Provide the [X, Y] coordinate of the cell's center where the given text is located.  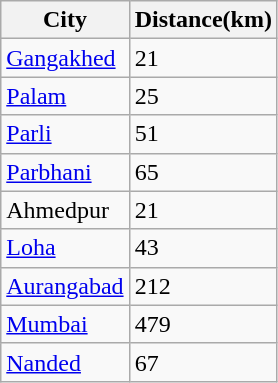
479 [203, 324]
Distance(km) [203, 20]
43 [203, 248]
Ahmedpur [65, 210]
Aurangabad [65, 286]
Loha [65, 248]
212 [203, 286]
Parbhani [65, 172]
51 [203, 134]
Gangakhed [65, 58]
City [65, 20]
Mumbai [65, 324]
Palam [65, 96]
65 [203, 172]
67 [203, 362]
25 [203, 96]
Parli [65, 134]
Nanded [65, 362]
